Determine the (x, y) coordinate at the center of the cell enclosing the given text.  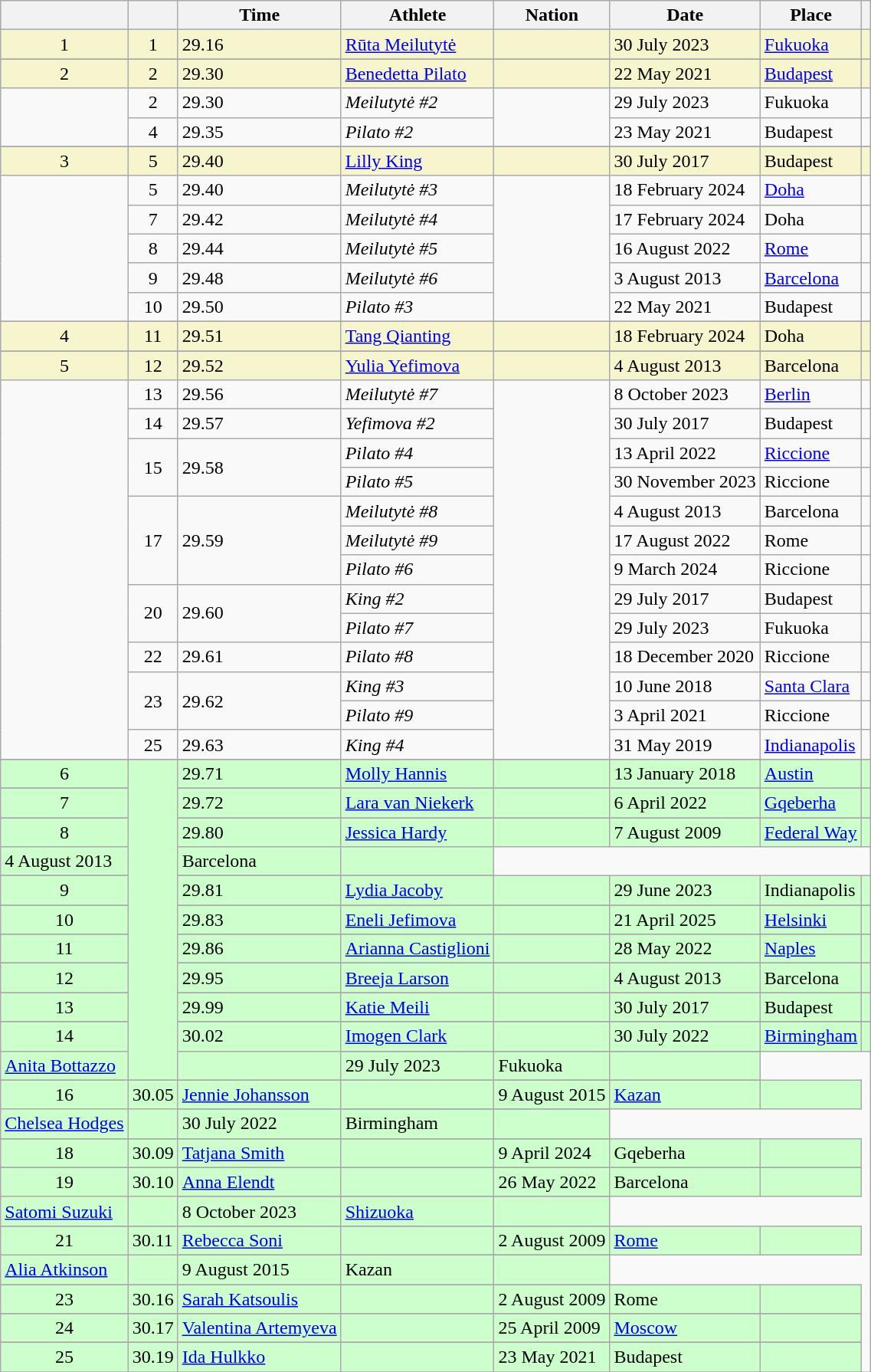
29.16 (259, 44)
29.60 (259, 613)
29.51 (259, 336)
Date (685, 15)
29.71 (259, 773)
Rūta Meilutytė (417, 44)
29.58 (259, 468)
Helsinki (810, 920)
Anita Bottazzo (64, 1065)
17 (153, 540)
30.02 (259, 1036)
25 April 2009 (552, 1328)
29.62 (259, 701)
Meilutytė #7 (417, 395)
Breeja Larson (417, 978)
30.19 (153, 1357)
Meilutytė #8 (417, 511)
16 (64, 1095)
29.80 (259, 832)
3 April 2021 (685, 715)
30.10 (153, 1182)
29.99 (259, 1007)
Meilutytė #5 (417, 248)
Lilly King (417, 161)
29.86 (259, 949)
Santa Clara (810, 686)
Imogen Clark (417, 1036)
Alia Atkinson (64, 1269)
Meilutytė #4 (417, 219)
Pilato #6 (417, 569)
16 August 2022 (685, 248)
Arianna Castiglioni (417, 949)
Pilato #9 (417, 715)
Yefimova #2 (417, 424)
Federal Way (810, 832)
30 July 2023 (685, 44)
Molly Hannis (417, 773)
29.95 (259, 978)
Naples (810, 949)
Pilato #4 (417, 453)
19 (64, 1182)
Rebecca Soni (259, 1240)
Pilato #3 (417, 307)
Meilutytė #9 (417, 540)
Tatjana Smith (259, 1153)
9 April 2024 (552, 1153)
6 (64, 773)
15 (153, 468)
Meilutytė #2 (417, 103)
29.72 (259, 803)
30.17 (153, 1328)
6 April 2022 (685, 803)
28 May 2022 (685, 949)
22 (153, 657)
13 April 2022 (685, 453)
Moscow (685, 1328)
Athlete (417, 15)
Yulia Yefimova (417, 366)
29.56 (259, 395)
24 (64, 1328)
20 (153, 613)
17 August 2022 (685, 540)
29.50 (259, 307)
29.59 (259, 540)
King #2 (417, 599)
18 December 2020 (685, 657)
3 (64, 161)
29.61 (259, 657)
Jennie Johansson (259, 1095)
Pilato #7 (417, 628)
Satomi Suzuki (64, 1211)
Meilutytė #6 (417, 277)
30 November 2023 (685, 482)
13 January 2018 (685, 773)
29.63 (259, 744)
Lydia Jacoby (417, 891)
Pilato #5 (417, 482)
29.83 (259, 920)
10 June 2018 (685, 686)
3 August 2013 (685, 277)
Tang Qianting (417, 336)
Lara van Niekerk (417, 803)
31 May 2019 (685, 744)
29.42 (259, 219)
Anna Elendt (259, 1182)
Valentina Artemyeva (259, 1328)
Chelsea Hodges (64, 1124)
King #3 (417, 686)
9 March 2024 (685, 569)
Shizuoka (417, 1211)
Berlin (810, 395)
Time (259, 15)
Benedetta Pilato (417, 74)
29 June 2023 (685, 891)
Eneli Jefimova (417, 920)
Austin (810, 773)
Jessica Hardy (417, 832)
26 May 2022 (552, 1182)
29.81 (259, 891)
21 April 2025 (685, 920)
Sarah Katsoulis (259, 1299)
7 August 2009 (685, 832)
18 (64, 1153)
29.44 (259, 248)
30.11 (153, 1240)
Ida Hulkko (259, 1357)
29.48 (259, 277)
Place (810, 15)
21 (64, 1240)
30.09 (153, 1153)
30.16 (153, 1299)
29.57 (259, 424)
Pilato #8 (417, 657)
Pilato #2 (417, 132)
King #4 (417, 744)
17 February 2024 (685, 219)
30.05 (153, 1095)
29 July 2017 (685, 599)
Katie Meili (417, 1007)
29.35 (259, 132)
29.52 (259, 366)
Meilutytė #3 (417, 190)
Nation (552, 15)
